Extract the [X, Y] coordinate from the center of the cell holding the provided text.  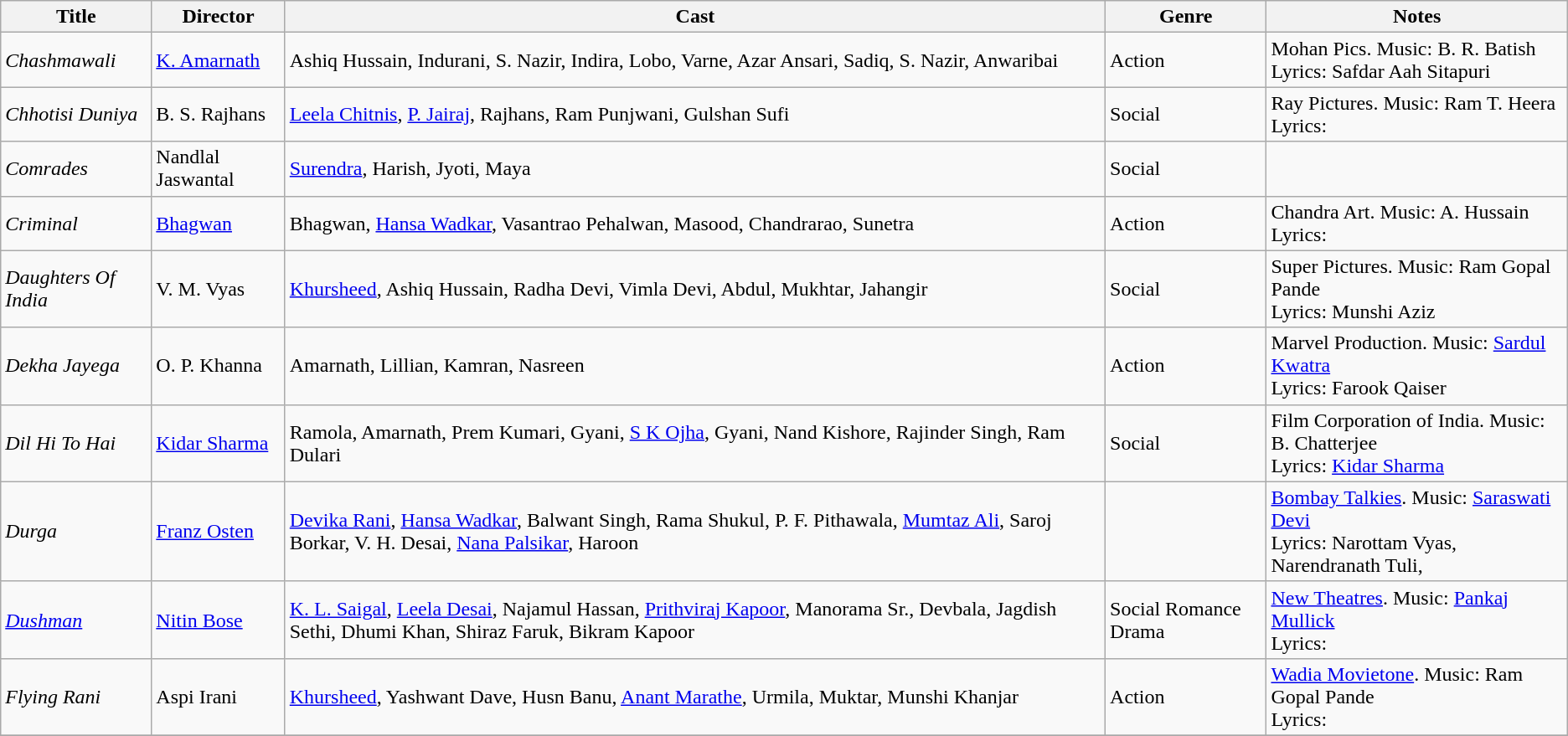
Aspi Irani [218, 697]
B. S. Rajhans [218, 114]
Dil Hi To Hai [76, 443]
V. M. Vyas [218, 289]
Khursheed, Ashiq Hussain, Radha Devi, Vimla Devi, Abdul, Mukhtar, Jahangir [695, 289]
K. Amarnath [218, 60]
Super Pictures. Music: Ram Gopal PandeLyrics: Munshi Aziz [1417, 289]
Surendra, Harish, Jyoti, Maya [695, 169]
Chashmawali [76, 60]
New Theatres. Music: Pankaj MullickLyrics: [1417, 620]
Ray Pictures. Music: Ram T. HeeraLyrics: [1417, 114]
Criminal [76, 223]
Daughters Of India [76, 289]
Dushman [76, 620]
Bombay Talkies. Music: Saraswati DeviLyrics: Narottam Vyas, Narendranath Tuli, [1417, 531]
Ashiq Hussain, Indurani, S. Nazir, Indira, Lobo, Varne, Azar Ansari, Sadiq, S. Nazir, Anwaribai [695, 60]
Durga [76, 531]
Bhagwan [218, 223]
Nitin Bose [218, 620]
Amarnath, Lillian, Kamran, Nasreen [695, 366]
Nandlal Jaswantal [218, 169]
Khursheed, Yashwant Dave, Husn Banu, Anant Marathe, Urmila, Muktar, Munshi Khanjar [695, 697]
Franz Osten [218, 531]
O. P. Khanna [218, 366]
Chandra Art. Music: A. Hussain Lyrics: [1417, 223]
Ramola, Amarnath, Prem Kumari, Gyani, S K Ojha, Gyani, Nand Kishore, Rajinder Singh, Ram Dulari [695, 443]
Mohan Pics. Music: B. R. BatishLyrics: Safdar Aah Sitapuri [1417, 60]
Wadia Movietone. Music: Ram Gopal PandeLyrics: [1417, 697]
Devika Rani, Hansa Wadkar, Balwant Singh, Rama Shukul, P. F. Pithawala, Mumtaz Ali, Saroj Borkar, V. H. Desai, Nana Palsikar, Haroon [695, 531]
Marvel Production. Music: Sardul KwatraLyrics: Farook Qaiser [1417, 366]
K. L. Saigal, Leela Desai, Najamul Hassan, Prithviraj Kapoor, Manorama Sr., Devbala, Jagdish Sethi, Dhumi Khan, Shiraz Faruk, Bikram Kapoor [695, 620]
Social Romance Drama [1186, 620]
Kidar Sharma [218, 443]
Comrades [76, 169]
Genre [1186, 17]
Cast [695, 17]
Title [76, 17]
Notes [1417, 17]
Director [218, 17]
Bhagwan, Hansa Wadkar, Vasantrao Pehalwan, Masood, Chandrarao, Sunetra [695, 223]
Leela Chitnis, P. Jairaj, Rajhans, Ram Punjwani, Gulshan Sufi [695, 114]
Chhotisi Duniya [76, 114]
Flying Rani [76, 697]
Dekha Jayega [76, 366]
Film Corporation of India. Music: B. ChatterjeeLyrics: Kidar Sharma [1417, 443]
